Return the (X, Y) coordinate for the center point of the cell that contains the specified text.  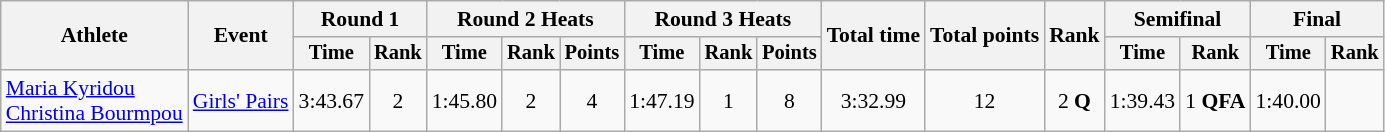
12 (984, 100)
Round 3 Heats (722, 19)
1:47.19 (662, 100)
1 QFA (1215, 100)
Total time (874, 36)
Girls' Pairs (241, 100)
1 (729, 100)
3:32.99 (874, 100)
Final (1316, 19)
Maria KyridouChristina Bourmpou (94, 100)
Athlete (94, 36)
3:43.67 (332, 100)
Semifinal (1178, 19)
Total points (984, 36)
1:39.43 (1142, 100)
1:40.00 (1288, 100)
2 Q (1074, 100)
8 (789, 100)
1:45.80 (464, 100)
Round 2 Heats (526, 19)
Round 1 (360, 19)
Event (241, 36)
4 (592, 100)
